Return (X, Y) of the center of cell containing provided text 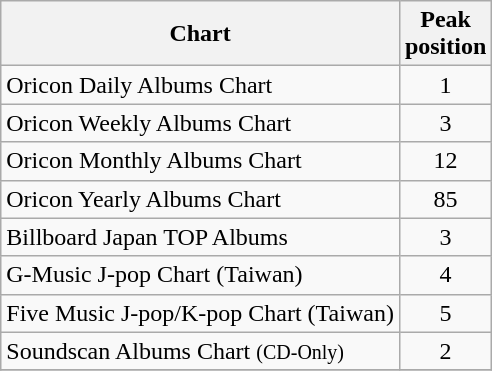
85 (445, 199)
Five Music J-pop/K-pop Chart (Taiwan) (200, 313)
2 (445, 351)
G-Music J-pop Chart (Taiwan) (200, 275)
Oricon Monthly Albums Chart (200, 161)
Billboard Japan TOP Albums (200, 237)
4 (445, 275)
Soundscan Albums Chart (CD-Only) (200, 351)
Oricon Daily Albums Chart (200, 85)
12 (445, 161)
5 (445, 313)
Chart (200, 34)
1 (445, 85)
Peakposition (445, 34)
Oricon Yearly Albums Chart (200, 199)
Oricon Weekly Albums Chart (200, 123)
